Locate the cell with the specified text and output its (X, Y) center coordinate. 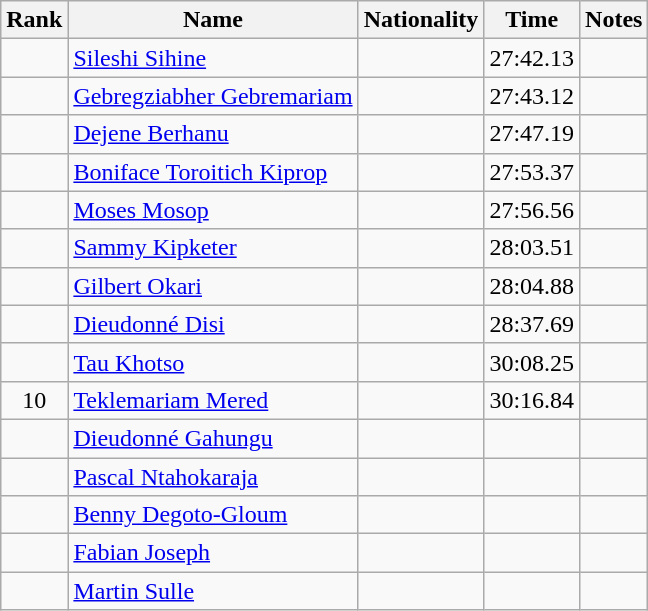
Rank (34, 20)
30:16.84 (532, 400)
Gebregziabher Gebremariam (213, 96)
Pascal Ntahokaraja (213, 477)
Dejene Berhanu (213, 134)
Name (213, 20)
27:47.19 (532, 134)
27:56.56 (532, 210)
Time (532, 20)
Tau Khotso (213, 362)
Benny Degoto-Gloum (213, 515)
30:08.25 (532, 362)
Gilbert Okari (213, 286)
Nationality (421, 20)
28:04.88 (532, 286)
28:37.69 (532, 324)
10 (34, 400)
Dieudonné Gahungu (213, 438)
28:03.51 (532, 248)
Moses Mosop (213, 210)
Boniface Toroitich Kiprop (213, 172)
Notes (614, 20)
Sammy Kipketer (213, 248)
Dieudonné Disi (213, 324)
Fabian Joseph (213, 553)
Martin Sulle (213, 591)
27:42.13 (532, 58)
Teklemariam Mered (213, 400)
27:43.12 (532, 96)
27:53.37 (532, 172)
Sileshi Sihine (213, 58)
